Extract the [X, Y] coordinate from the center of the cell holding the provided text.  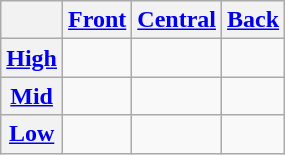
Low [32, 134]
Back [254, 20]
Front [98, 20]
High [32, 58]
Mid [32, 96]
Central [177, 20]
